Search for the cell housing the specified text and yield its [X, Y] center coordinate. 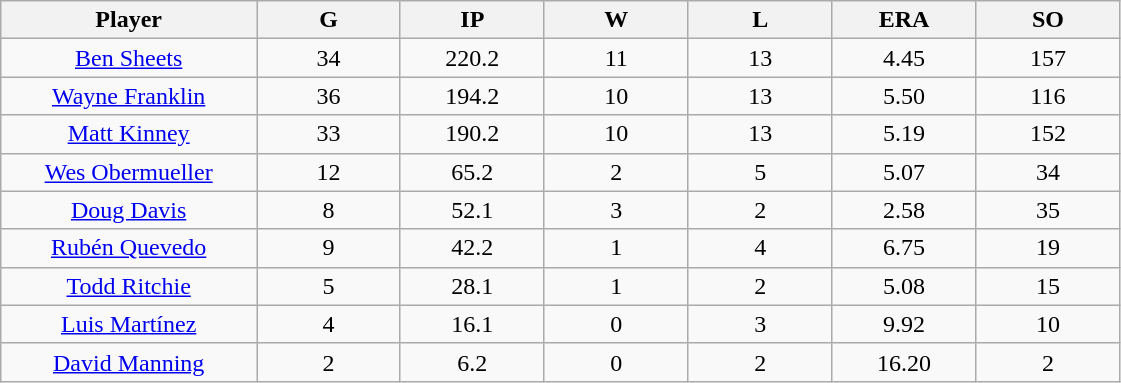
Wayne Franklin [129, 96]
5.08 [904, 286]
9 [329, 248]
194.2 [472, 96]
15 [1048, 286]
W [616, 20]
David Manning [129, 362]
IP [472, 20]
16.1 [472, 324]
33 [329, 134]
Wes Obermueller [129, 172]
152 [1048, 134]
36 [329, 96]
Ben Sheets [129, 58]
Matt Kinney [129, 134]
L [760, 20]
12 [329, 172]
65.2 [472, 172]
6.2 [472, 362]
2.58 [904, 210]
SO [1048, 20]
16.20 [904, 362]
5.19 [904, 134]
190.2 [472, 134]
157 [1048, 58]
Player [129, 20]
Rubén Quevedo [129, 248]
6.75 [904, 248]
28.1 [472, 286]
4.45 [904, 58]
220.2 [472, 58]
35 [1048, 210]
Todd Ritchie [129, 286]
Luis Martínez [129, 324]
9.92 [904, 324]
11 [616, 58]
5.07 [904, 172]
G [329, 20]
52.1 [472, 210]
19 [1048, 248]
5.50 [904, 96]
8 [329, 210]
Doug Davis [129, 210]
116 [1048, 96]
42.2 [472, 248]
ERA [904, 20]
